Return (X, Y) of the center of cell containing provided text 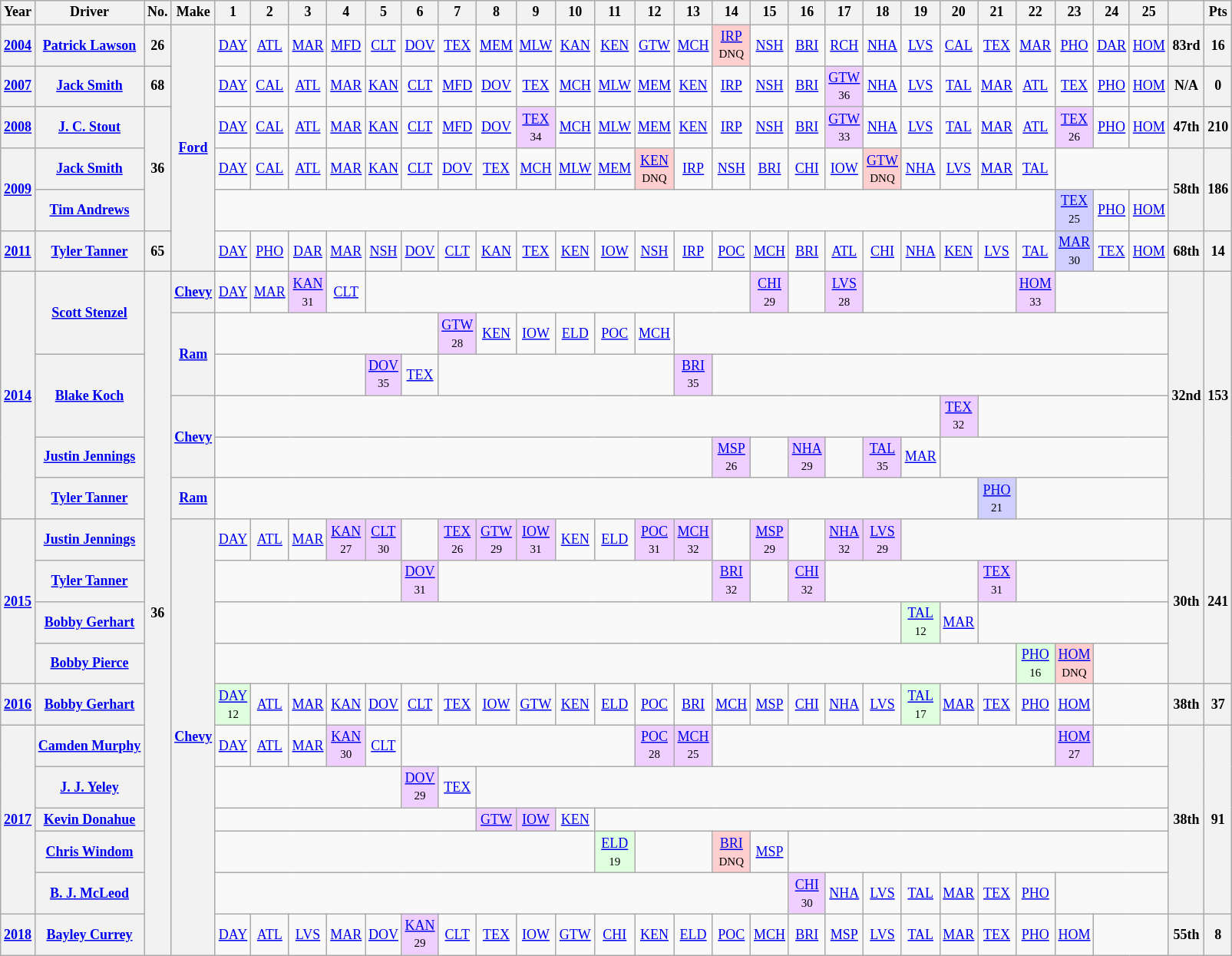
2004 (18, 45)
TEX32 (959, 416)
18 (883, 12)
Kevin Donahue (89, 820)
DAY12 (233, 705)
KAN29 (420, 934)
Ford (193, 148)
KAN27 (346, 540)
DOV31 (420, 581)
Camden Murphy (89, 746)
CLT30 (384, 540)
MCH25 (693, 746)
3 (308, 12)
241 (1218, 602)
MAR30 (1075, 251)
TEX25 (1075, 210)
Make (193, 12)
HOM33 (1035, 293)
N/A (1187, 87)
GTW29 (497, 540)
TAL35 (883, 458)
Driver (89, 12)
BRI32 (732, 581)
LVS29 (883, 540)
5 (384, 12)
Patrick Lawson (89, 45)
J. C. Stout (89, 127)
186 (1218, 189)
MSP26 (732, 458)
Bayley Currey (89, 934)
Tim Andrews (89, 210)
NHA32 (844, 540)
HOM27 (1075, 746)
TEX31 (997, 581)
Year (18, 12)
91 (1218, 819)
9 (536, 12)
POC31 (655, 540)
2016 (18, 705)
GTWDNQ (883, 169)
55th (1187, 934)
Chris Windom (89, 852)
2018 (18, 934)
KAN30 (346, 746)
PHO21 (997, 498)
Pts (1218, 12)
15 (770, 12)
210 (1218, 127)
Bobby Pierce (89, 663)
Blake Koch (89, 395)
IRPDNQ (732, 45)
GTW28 (457, 334)
CHI32 (807, 581)
KAN31 (308, 293)
RCH (844, 45)
MCH32 (693, 540)
2008 (18, 127)
2 (270, 12)
58th (1187, 189)
BRIDNQ (732, 852)
26 (158, 45)
GTW36 (844, 87)
12 (655, 12)
PHO16 (1035, 663)
10 (576, 12)
47th (1187, 127)
2017 (18, 819)
J. J. Yeley (89, 787)
4 (346, 12)
83rd (1187, 45)
CHI30 (807, 894)
BRI35 (693, 375)
B. J. McLeod (89, 894)
68 (158, 87)
1 (233, 12)
Scott Stenzel (89, 313)
TEX34 (536, 127)
153 (1218, 395)
37 (1218, 705)
LVS28 (844, 293)
65 (158, 251)
2009 (18, 189)
19 (920, 12)
CHI29 (770, 293)
20 (959, 12)
2014 (18, 395)
32nd (1187, 395)
24 (1111, 12)
ELD19 (615, 852)
2011 (18, 251)
0 (1218, 87)
No. (158, 12)
DOV29 (420, 787)
22 (1035, 12)
2007 (18, 87)
KENDNQ (655, 169)
23 (1075, 12)
17 (844, 12)
TAL12 (920, 622)
TAL17 (920, 705)
2015 (18, 602)
30th (1187, 602)
13 (693, 12)
6 (420, 12)
POC28 (655, 746)
7 (457, 12)
HOMDNQ (1075, 663)
25 (1148, 12)
21 (997, 12)
68th (1187, 251)
IOW31 (536, 540)
DOV35 (384, 375)
11 (615, 12)
NHA29 (807, 458)
MSP29 (770, 540)
GTW33 (844, 127)
